Output the (X, Y) coordinate of the center of the cell containing the given text.  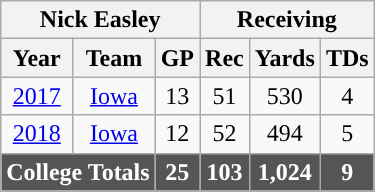
103 (225, 172)
25 (177, 172)
College Totals (78, 172)
2018 (37, 134)
12 (177, 134)
494 (284, 134)
2017 (37, 96)
Receiving (288, 20)
1,024 (284, 172)
GP (177, 58)
530 (284, 96)
Team (114, 58)
Yards (284, 58)
51 (225, 96)
9 (347, 172)
Rec (225, 58)
5 (347, 134)
Year (37, 58)
TDs (347, 58)
52 (225, 134)
4 (347, 96)
13 (177, 96)
Nick Easley (100, 20)
